Identify which cell holds the provided text, then report its [X, Y] central coordinate. 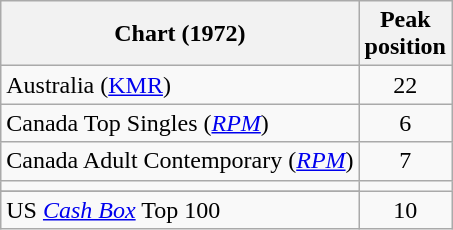
6 [405, 123]
Australia (KMR) [180, 85]
Chart (1972) [180, 34]
10 [405, 210]
7 [405, 161]
US Cash Box Top 100 [180, 210]
Peakposition [405, 34]
Canada Adult Contemporary (RPM) [180, 161]
22 [405, 85]
Canada Top Singles (RPM) [180, 123]
